Scan for the cell matching the given text and deliver its (X, Y) coordinate at center. 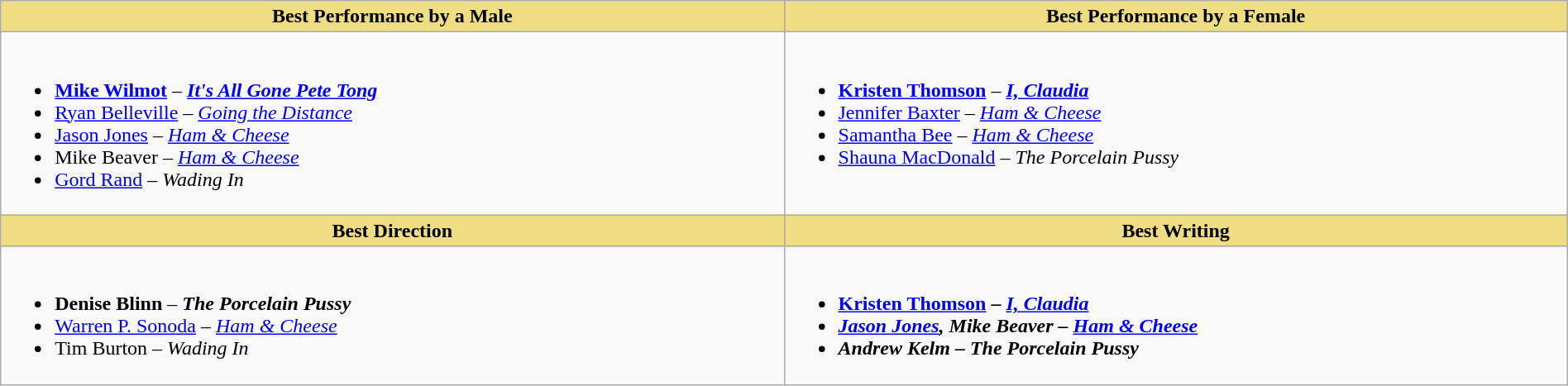
Best Performance by a Female (1176, 17)
Best Writing (1176, 231)
Best Direction (392, 231)
Kristen Thomson – I, ClaudiaJason Jones, Mike Beaver – Ham & CheeseAndrew Kelm – The Porcelain Pussy (1176, 316)
Best Performance by a Male (392, 17)
Denise Blinn – The Porcelain PussyWarren P. Sonoda – Ham & CheeseTim Burton – Wading In (392, 316)
Kristen Thomson – I, ClaudiaJennifer Baxter – Ham & CheeseSamantha Bee – Ham & CheeseShauna MacDonald – The Porcelain Pussy (1176, 124)
Mike Wilmot – It's All Gone Pete TongRyan Belleville – Going the DistanceJason Jones – Ham & CheeseMike Beaver – Ham & CheeseGord Rand – Wading In (392, 124)
